Find where the given text appears and provide that cell's center as [x, y] coordinate. 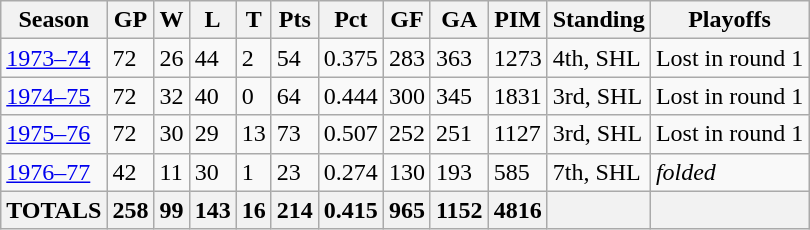
1974–75 [54, 96]
193 [459, 172]
40 [212, 96]
1831 [518, 96]
300 [406, 96]
251 [459, 134]
folded [729, 172]
0.444 [350, 96]
585 [518, 172]
L [212, 20]
23 [294, 172]
29 [212, 134]
4816 [518, 210]
13 [254, 134]
44 [212, 58]
1973–74 [54, 58]
64 [294, 96]
73 [294, 134]
Standing [598, 20]
7th, SHL [598, 172]
32 [172, 96]
W [172, 20]
T [254, 20]
2 [254, 58]
0 [254, 96]
Playoffs [729, 20]
4th, SHL [598, 58]
Season [54, 20]
0.415 [350, 210]
130 [406, 172]
TOTALS [54, 210]
214 [294, 210]
54 [294, 58]
1976–77 [54, 172]
258 [130, 210]
965 [406, 210]
1273 [518, 58]
143 [212, 210]
42 [130, 172]
GP [130, 20]
1975–76 [54, 134]
283 [406, 58]
Pts [294, 20]
11 [172, 172]
1152 [459, 210]
GA [459, 20]
363 [459, 58]
16 [254, 210]
0.507 [350, 134]
26 [172, 58]
252 [406, 134]
1127 [518, 134]
0.274 [350, 172]
GF [406, 20]
345 [459, 96]
99 [172, 210]
PIM [518, 20]
1 [254, 172]
0.375 [350, 58]
Pct [350, 20]
